Pinpoint the cell where the given text exists, returning its [X, Y] midpoint coordinate. 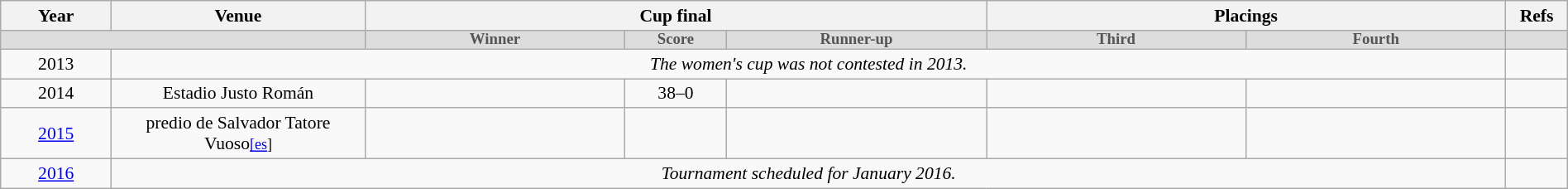
Runner-up [856, 40]
Score [676, 40]
Refs [1537, 16]
Placings [1245, 16]
Third [1116, 40]
The women's cup was not contested in 2013. [809, 64]
2016 [56, 174]
2015 [56, 134]
2014 [56, 94]
38–0 [676, 94]
Venue [238, 16]
predio de Salvador Tatore Vuoso[es] [238, 134]
Winner [495, 40]
Year [56, 16]
Fourth [1376, 40]
Tournament scheduled for January 2016. [809, 174]
2013 [56, 64]
Estadio Justo Román [238, 94]
Cup final [675, 16]
